Detect which cell encompasses the target text, then output its [x, y] center coordinate. 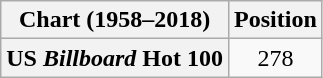
US Billboard Hot 100 [115, 58]
Position [276, 20]
278 [276, 58]
Chart (1958–2018) [115, 20]
